Determine the (X, Y) coordinate at the center of the cell enclosing the given text.  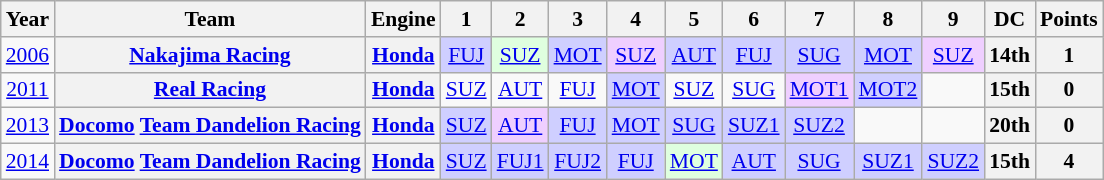
2014 (28, 162)
2011 (28, 90)
5 (694, 19)
MOT1 (820, 90)
7 (820, 19)
6 (754, 19)
2006 (28, 55)
FUJ1 (520, 162)
Year (28, 19)
9 (953, 19)
Real Racing (210, 90)
14th (1010, 55)
2013 (28, 126)
DC (1010, 19)
FUJ2 (578, 162)
MOT2 (888, 90)
Team (210, 19)
2 (520, 19)
8 (888, 19)
Nakajima Racing (210, 55)
3 (578, 19)
20th (1010, 126)
Points (1069, 19)
Engine (404, 19)
